Extract the (x, y) coordinate from the center of the cell holding the provided text.  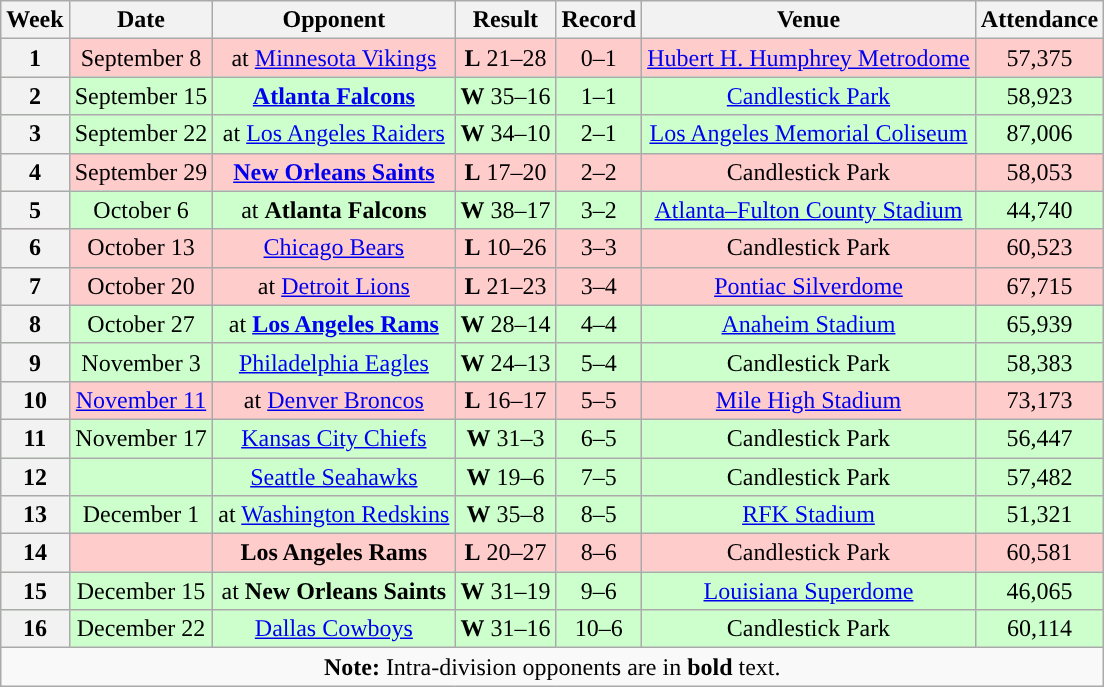
November 3 (141, 362)
L 21–23 (506, 286)
9 (35, 362)
5–4 (599, 362)
15 (35, 591)
3–3 (599, 248)
L 16–17 (506, 400)
at Detroit Lions (334, 286)
8 (35, 324)
Los Angeles Rams (334, 553)
7–5 (599, 477)
87,006 (1039, 134)
8–5 (599, 515)
Pontiac Silverdome (809, 286)
Atlanta–Fulton County Stadium (809, 210)
at Washington Redskins (334, 515)
W 35–8 (506, 515)
at Atlanta Falcons (334, 210)
W 31–3 (506, 438)
Note: Intra-division opponents are in bold text. (552, 667)
57,375 (1039, 58)
Mile High Stadium (809, 400)
7 (35, 286)
New Orleans Saints (334, 172)
Los Angeles Memorial Coliseum (809, 134)
Hubert H. Humphrey Metrodome (809, 58)
73,173 (1039, 400)
Record (599, 20)
at Minnesota Vikings (334, 58)
at Los Angeles Rams (334, 324)
Kansas City Chiefs (334, 438)
L 20–27 (506, 553)
10 (35, 400)
at New Orleans Saints (334, 591)
December 15 (141, 591)
October 13 (141, 248)
Venue (809, 20)
October 27 (141, 324)
51,321 (1039, 515)
October 20 (141, 286)
Seattle Seahawks (334, 477)
11 (35, 438)
3–2 (599, 210)
Week (35, 20)
60,523 (1039, 248)
Dallas Cowboys (334, 629)
W 19–6 (506, 477)
Result (506, 20)
November 17 (141, 438)
60,581 (1039, 553)
Louisiana Superdome (809, 591)
13 (35, 515)
Philadelphia Eagles (334, 362)
W 24–13 (506, 362)
Atlanta Falcons (334, 96)
RFK Stadium (809, 515)
Opponent (334, 20)
58,923 (1039, 96)
58,053 (1039, 172)
W 31–19 (506, 591)
Anaheim Stadium (809, 324)
L 17–20 (506, 172)
2 (35, 96)
September 8 (141, 58)
Date (141, 20)
4 (35, 172)
L 10–26 (506, 248)
14 (35, 553)
6 (35, 248)
W 31–16 (506, 629)
8–6 (599, 553)
September 15 (141, 96)
October 6 (141, 210)
3 (35, 134)
December 1 (141, 515)
December 22 (141, 629)
Attendance (1039, 20)
September 29 (141, 172)
58,383 (1039, 362)
5 (35, 210)
1–1 (599, 96)
44,740 (1039, 210)
L 21–28 (506, 58)
46,065 (1039, 591)
10–6 (599, 629)
W 28–14 (506, 324)
5–5 (599, 400)
67,715 (1039, 286)
60,114 (1039, 629)
September 22 (141, 134)
W 38–17 (506, 210)
65,939 (1039, 324)
9–6 (599, 591)
2–1 (599, 134)
at Denver Broncos (334, 400)
W 35–16 (506, 96)
3–4 (599, 286)
1 (35, 58)
12 (35, 477)
0–1 (599, 58)
16 (35, 629)
Chicago Bears (334, 248)
4–4 (599, 324)
57,482 (1039, 477)
2–2 (599, 172)
W 34–10 (506, 134)
56,447 (1039, 438)
November 11 (141, 400)
6–5 (599, 438)
at Los Angeles Raiders (334, 134)
